Pinpoint the cell where the given text exists, returning its [x, y] midpoint coordinate. 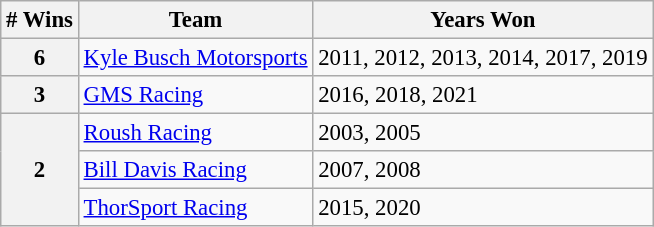
Years Won [483, 20]
2016, 2018, 2021 [483, 95]
2003, 2005 [483, 133]
2015, 2020 [483, 208]
6 [40, 58]
2011, 2012, 2013, 2014, 2017, 2019 [483, 58]
GMS Racing [196, 95]
Bill Davis Racing [196, 170]
Team [196, 20]
2 [40, 170]
Kyle Busch Motorsports [196, 58]
# Wins [40, 20]
Roush Racing [196, 133]
2007, 2008 [483, 170]
3 [40, 95]
ThorSport Racing [196, 208]
